Extract the [X, Y] coordinate from the center of the cell holding the provided text.  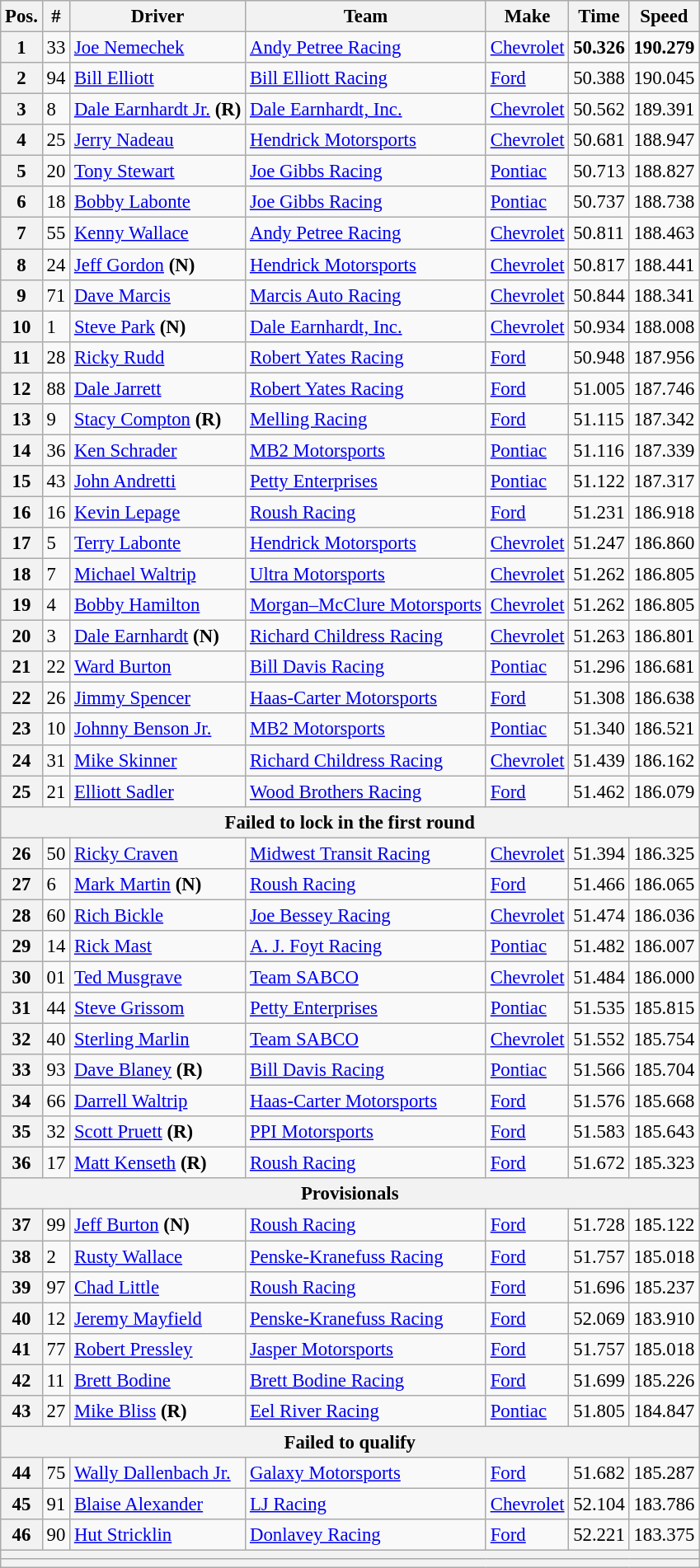
19 [21, 605]
51.576 [599, 1101]
91 [56, 1504]
Donlavey Racing [366, 1535]
186.036 [665, 915]
50.713 [599, 171]
51.805 [599, 1411]
41 [21, 1349]
94 [56, 78]
51.308 [599, 698]
Joe Nemechek [158, 48]
186.521 [665, 730]
Driver [158, 16]
66 [56, 1101]
Ted Musgrave [158, 977]
Michael Waltrip [158, 575]
185.122 [665, 1225]
45 [21, 1504]
Dale Earnhardt (N) [158, 636]
186.638 [665, 698]
185.226 [665, 1380]
Speed [665, 16]
51.583 [599, 1132]
51.672 [599, 1163]
Dave Blaney (R) [158, 1070]
88 [56, 388]
Ricky Rudd [158, 357]
187.317 [665, 481]
185.643 [665, 1132]
A. J. Foyt Racing [366, 946]
51.552 [599, 1040]
185.668 [665, 1101]
Dale Earnhardt Jr. (R) [158, 110]
Jerry Nadeau [158, 140]
75 [56, 1473]
188.341 [665, 295]
Steve Park (N) [158, 326]
Mark Martin (N) [158, 885]
Jeff Burton (N) [158, 1225]
Melling Racing [366, 420]
Matt Kenseth (R) [158, 1163]
50.326 [599, 48]
Elliott Sadler [158, 791]
186.000 [665, 977]
50 [56, 853]
51.682 [599, 1473]
37 [21, 1225]
Jeff Gordon (N) [158, 265]
51.696 [599, 1287]
Tony Stewart [158, 171]
35 [21, 1132]
Failed to qualify [350, 1442]
51.482 [599, 946]
Wally Dallenbach Jr. [158, 1473]
184.847 [665, 1411]
Terry Labonte [158, 543]
52.104 [599, 1504]
51.394 [599, 853]
183.910 [665, 1318]
189.391 [665, 110]
Jasper Motorsports [366, 1349]
Johnny Benson Jr. [158, 730]
Make [527, 16]
Mike Bliss (R) [158, 1411]
93 [56, 1070]
97 [56, 1287]
Kevin Lepage [158, 512]
50.681 [599, 140]
Wood Brothers Racing [366, 791]
188.947 [665, 140]
34 [21, 1101]
Brett Bodine [158, 1380]
186.325 [665, 853]
188.738 [665, 202]
50.388 [599, 78]
77 [56, 1349]
51.474 [599, 915]
Hut Stricklin [158, 1535]
186.079 [665, 791]
51.728 [599, 1225]
186.065 [665, 885]
50.811 [599, 233]
Pos. [21, 16]
185.815 [665, 1008]
Bill Elliott [158, 78]
186.918 [665, 512]
Brett Bodine Racing [366, 1380]
188.008 [665, 326]
185.287 [665, 1473]
52.221 [599, 1535]
50.948 [599, 357]
Chad Little [158, 1287]
51.466 [599, 885]
60 [56, 915]
Provisionals [350, 1195]
Bobby Labonte [158, 202]
Joe Bessey Racing [366, 915]
38 [21, 1256]
Scott Pruett (R) [158, 1132]
50.737 [599, 202]
186.801 [665, 636]
187.339 [665, 450]
50.934 [599, 326]
John Andretti [158, 481]
Ward Burton [158, 667]
Morgan–McClure Motorsports [366, 605]
187.746 [665, 388]
185.323 [665, 1163]
50.844 [599, 295]
42 [21, 1380]
186.860 [665, 543]
15 [21, 481]
183.786 [665, 1504]
186.007 [665, 946]
Jeremy Mayfield [158, 1318]
# [56, 16]
51.247 [599, 543]
188.827 [665, 171]
PPI Motorsports [366, 1132]
51.115 [599, 420]
Ken Schrader [158, 450]
39 [21, 1287]
55 [56, 233]
188.441 [665, 265]
51.535 [599, 1008]
186.162 [665, 760]
LJ Racing [366, 1504]
185.704 [665, 1070]
01 [56, 977]
Eel River Racing [366, 1411]
Steve Grissom [158, 1008]
99 [56, 1225]
Ultra Motorsports [366, 575]
185.237 [665, 1287]
190.045 [665, 78]
Darrell Waltrip [158, 1101]
190.279 [665, 48]
Sterling Marlin [158, 1040]
187.342 [665, 420]
Kenny Wallace [158, 233]
Rick Mast [158, 946]
51.462 [599, 791]
30 [21, 977]
23 [21, 730]
51.231 [599, 512]
Rich Bickle [158, 915]
183.375 [665, 1535]
Ricky Craven [158, 853]
188.463 [665, 233]
Galaxy Motorsports [366, 1473]
29 [21, 946]
13 [21, 420]
Bobby Hamilton [158, 605]
Mike Skinner [158, 760]
Stacy Compton (R) [158, 420]
51.005 [599, 388]
Robert Pressley [158, 1349]
51.116 [599, 450]
51.122 [599, 481]
51.484 [599, 977]
51.699 [599, 1380]
Bill Elliott Racing [366, 78]
Jimmy Spencer [158, 698]
90 [56, 1535]
46 [21, 1535]
Blaise Alexander [158, 1504]
51.340 [599, 730]
Dale Jarrett [158, 388]
51.296 [599, 667]
Time [599, 16]
50.562 [599, 110]
Marcis Auto Racing [366, 295]
187.956 [665, 357]
71 [56, 295]
Midwest Transit Racing [366, 853]
185.754 [665, 1040]
51.263 [599, 636]
Failed to lock in the first round [350, 822]
Dave Marcis [158, 295]
51.566 [599, 1070]
Team [366, 16]
52.069 [599, 1318]
Rusty Wallace [158, 1256]
186.681 [665, 667]
50.817 [599, 265]
51.439 [599, 760]
